Extract the [x, y] coordinate from the center of the cell holding the provided text.  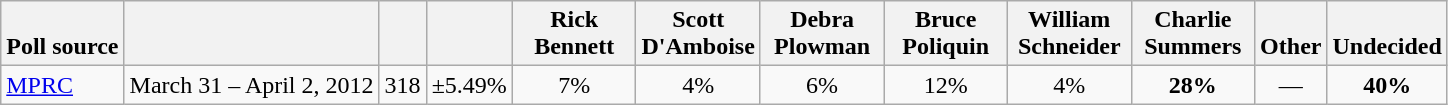
Poll source [62, 34]
Other [1291, 34]
28% [1193, 85]
318 [402, 85]
ScottD'Amboise [698, 34]
7% [574, 85]
±5.49% [469, 85]
WilliamSchneider [1069, 34]
BrucePoliquin [946, 34]
— [1291, 85]
12% [946, 85]
6% [822, 85]
March 31 – April 2, 2012 [252, 85]
MPRC [62, 85]
CharlieSummers [1193, 34]
RickBennett [574, 34]
DebraPlowman [822, 34]
Undecided [1387, 34]
40% [1387, 85]
